Identify which cell holds the provided text, then report its (X, Y) central coordinate. 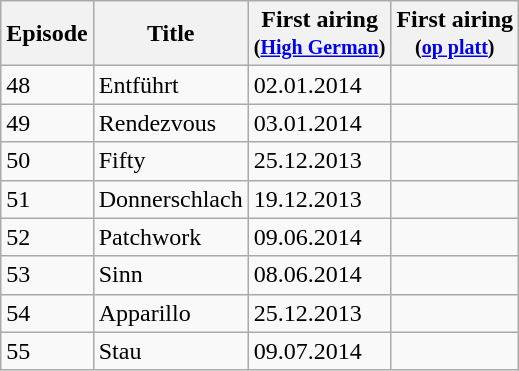
Donnerschlach (170, 199)
51 (47, 199)
Stau (170, 351)
Title (170, 34)
49 (47, 123)
50 (47, 161)
First airing(op platt) (455, 34)
52 (47, 237)
Episode (47, 34)
48 (47, 85)
02.01.2014 (320, 85)
19.12.2013 (320, 199)
08.06.2014 (320, 275)
53 (47, 275)
55 (47, 351)
Patchwork (170, 237)
Entführt (170, 85)
Fifty (170, 161)
Apparillo (170, 313)
First airing(High German) (320, 34)
Rendezvous (170, 123)
09.06.2014 (320, 237)
Sinn (170, 275)
03.01.2014 (320, 123)
09.07.2014 (320, 351)
54 (47, 313)
